Return the [X, Y] coordinate for the center point of the cell that contains the specified text.  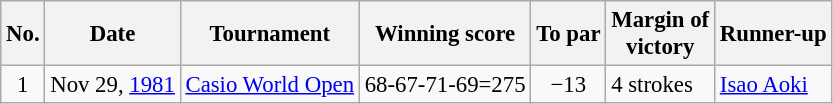
1 [23, 85]
Margin ofvictory [660, 34]
Winning score [445, 34]
68-67-71-69=275 [445, 85]
Isao Aoki [774, 85]
Date [112, 34]
Nov 29, 1981 [112, 85]
To par [568, 34]
Casio World Open [270, 85]
−13 [568, 85]
Runner-up [774, 34]
4 strokes [660, 85]
Tournament [270, 34]
No. [23, 34]
